Locate the cell with the specified text and output its (x, y) center coordinate. 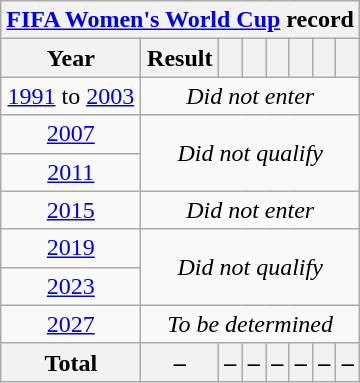
Year (71, 58)
2011 (71, 172)
2007 (71, 134)
2027 (71, 324)
Total (71, 362)
Result (180, 58)
2019 (71, 248)
FIFA Women's World Cup record (180, 20)
2023 (71, 286)
To be determined (250, 324)
2015 (71, 210)
1991 to 2003 (71, 96)
